Identify which cell holds the provided text, then report its (x, y) central coordinate. 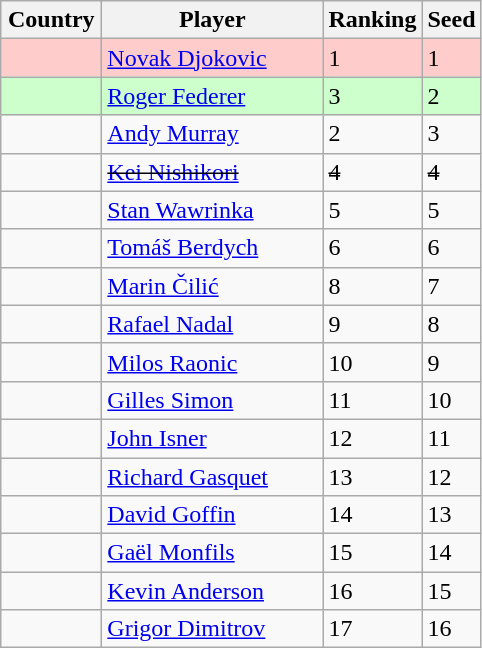
Marin Čilić (212, 286)
Stan Wawrinka (212, 210)
Tomáš Berdych (212, 248)
Andy Murray (212, 134)
Grigor Dimitrov (212, 629)
17 (372, 629)
Gaël Monfils (212, 553)
Ranking (372, 20)
Gilles Simon (212, 400)
Richard Gasquet (212, 477)
Milos Raonic (212, 362)
Rafael Nadal (212, 324)
Kevin Anderson (212, 591)
Novak Djokovic (212, 58)
David Goffin (212, 515)
John Isner (212, 438)
7 (452, 286)
Kei Nishikori (212, 172)
Roger Federer (212, 96)
Player (212, 20)
Country (52, 20)
Seed (452, 20)
